Detect which cell encompasses the target text, then output its [X, Y] center coordinate. 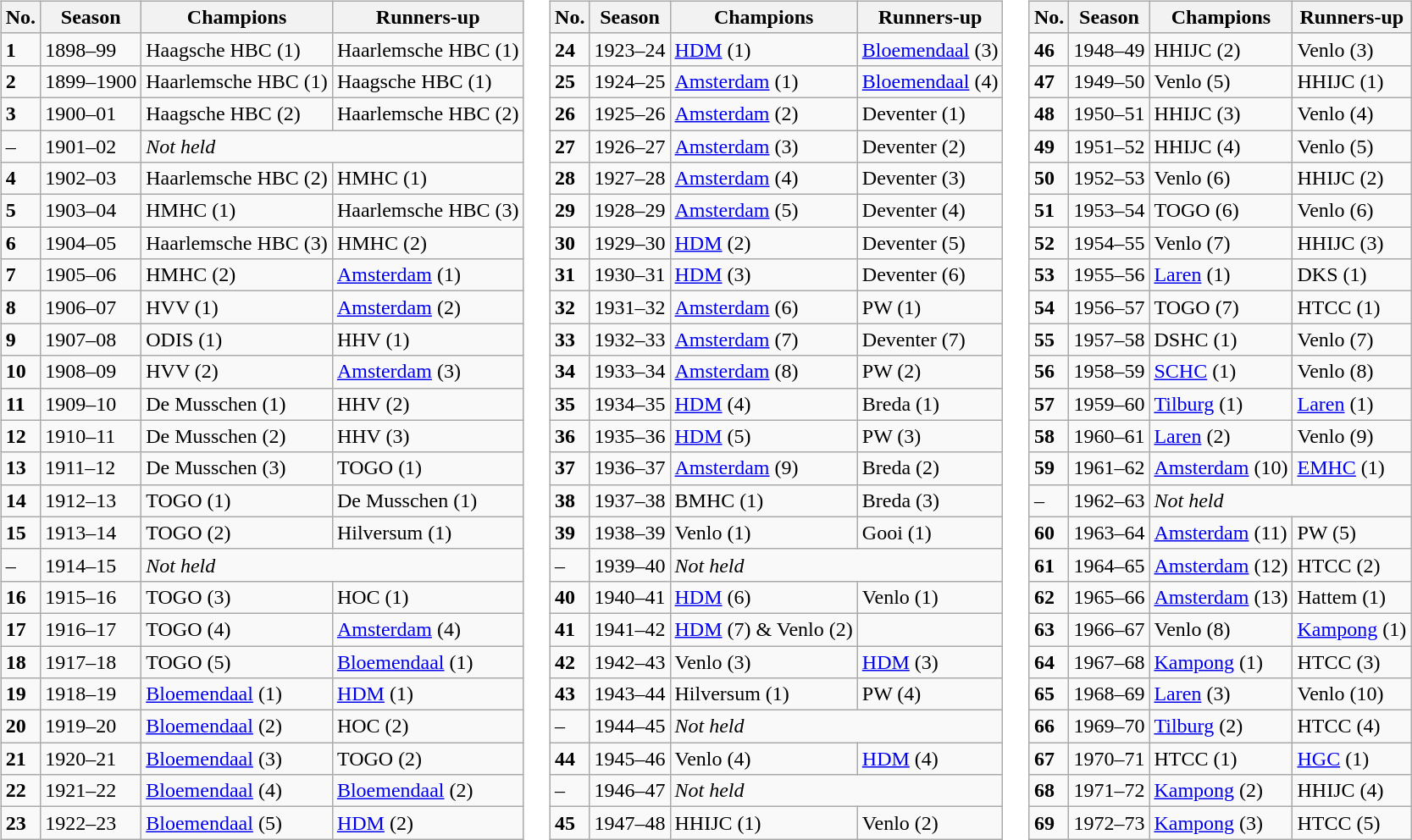
6 [20, 243]
1918–19 [91, 694]
1952–53 [1110, 179]
65 [1049, 694]
Deventer (3) [930, 179]
PW (2) [930, 372]
1907–08 [91, 340]
1903–04 [91, 211]
52 [1049, 243]
23 [20, 823]
66 [1049, 727]
1945–46 [630, 759]
1971–72 [1110, 791]
HTCC (4) [1352, 727]
8 [20, 307]
1927–28 [630, 179]
Bloemendaal (5) [237, 823]
56 [1049, 372]
7 [20, 275]
1936–37 [630, 468]
SCHC (1) [1221, 372]
TOGO (4) [237, 629]
43 [570, 694]
1910–11 [91, 436]
Venlo (2) [930, 823]
4 [20, 179]
1899–1900 [91, 81]
1906–07 [91, 307]
PW (3) [930, 436]
1924–25 [630, 81]
TOGO (6) [1221, 211]
Laren (2) [1221, 436]
HHV (1) [428, 340]
Laren (3) [1221, 694]
31 [570, 275]
DKS (1) [1352, 275]
TOGO (7) [1221, 307]
1965–66 [1110, 597]
1937–38 [630, 500]
PW (4) [930, 694]
1931–32 [630, 307]
25 [570, 81]
Amsterdam (5) [764, 211]
32 [570, 307]
34 [570, 372]
29 [570, 211]
27 [570, 146]
1930–31 [630, 275]
HTCC (3) [1352, 661]
69 [1049, 823]
33 [570, 340]
1912–13 [91, 500]
BMHC (1) [764, 500]
41 [570, 629]
30 [570, 243]
HGC (1) [1352, 759]
47 [1049, 81]
Tilburg (1) [1221, 404]
Haagsche HBC (2) [237, 113]
12 [20, 436]
67 [1049, 759]
1919–20 [91, 727]
1960–61 [1110, 436]
Deventer (7) [930, 340]
44 [570, 759]
1944–45 [630, 727]
1 [20, 49]
HOC (2) [428, 727]
58 [1049, 436]
19 [20, 694]
De Musschen (2) [237, 436]
28 [570, 179]
Amsterdam (8) [764, 372]
1935–36 [630, 436]
51 [1049, 211]
Deventer (1) [930, 113]
Tilburg (2) [1221, 727]
1948–49 [1110, 49]
1902–03 [91, 179]
1925–26 [630, 113]
5 [20, 211]
De Musschen (3) [237, 468]
49 [1049, 146]
Venlo (9) [1352, 436]
Deventer (4) [930, 211]
3 [20, 113]
1908–09 [91, 372]
Breda (2) [930, 468]
1968–69 [1110, 694]
35 [570, 404]
45 [570, 823]
Deventer (2) [930, 146]
1913–14 [91, 533]
61 [1049, 565]
Amsterdam (6) [764, 307]
1898–99 [91, 49]
54 [1049, 307]
Deventer (5) [930, 243]
37 [570, 468]
Venlo (10) [1352, 694]
1947–48 [630, 823]
1955–56 [1110, 275]
Amsterdam (9) [764, 468]
Amsterdam (12) [1221, 565]
1959–60 [1110, 404]
16 [20, 597]
Kampong (3) [1221, 823]
PW (1) [930, 307]
Breda (1) [930, 404]
TOGO (3) [237, 597]
1921–22 [91, 791]
1904–05 [91, 243]
1963–64 [1110, 533]
HDM (6) [764, 597]
14 [20, 500]
57 [1049, 404]
1926–27 [630, 146]
1961–62 [1110, 468]
1958–59 [1110, 372]
1917–18 [91, 661]
42 [570, 661]
1969–70 [1110, 727]
HDM (7) & Venlo (2) [764, 629]
26 [570, 113]
1914–15 [91, 565]
HTCC (2) [1352, 565]
55 [1049, 340]
10 [20, 372]
1915–16 [91, 597]
1909–10 [91, 404]
1942–43 [630, 661]
59 [1049, 468]
Hattem (1) [1352, 597]
1954–55 [1110, 243]
40 [570, 597]
1940–41 [630, 597]
Amsterdam (7) [764, 340]
1933–34 [630, 372]
1967–68 [1110, 661]
22 [20, 791]
Amsterdam (13) [1221, 597]
HOC (1) [428, 597]
TOGO (5) [237, 661]
PW (5) [1352, 533]
HHV (2) [428, 404]
17 [20, 629]
1901–02 [91, 146]
62 [1049, 597]
1943–44 [630, 694]
21 [20, 759]
Amsterdam (10) [1221, 468]
1970–71 [1110, 759]
63 [1049, 629]
1928–29 [630, 211]
1934–35 [630, 404]
64 [1049, 661]
18 [20, 661]
1920–21 [91, 759]
1972–73 [1110, 823]
53 [1049, 275]
2 [20, 81]
39 [570, 533]
1949–50 [1110, 81]
1941–42 [630, 629]
38 [570, 500]
EMHC (1) [1352, 468]
DSHC (1) [1221, 340]
HVV (2) [237, 372]
1911–12 [91, 468]
1956–57 [1110, 307]
1922–23 [91, 823]
1966–67 [1110, 629]
13 [20, 468]
HDM (5) [764, 436]
1946–47 [630, 791]
1923–24 [630, 49]
1957–58 [1110, 340]
1964–65 [1110, 565]
1950–51 [1110, 113]
1916–17 [91, 629]
68 [1049, 791]
48 [1049, 113]
1932–33 [630, 340]
1905–06 [91, 275]
46 [1049, 49]
36 [570, 436]
15 [20, 533]
20 [20, 727]
24 [570, 49]
Kampong (2) [1221, 791]
1951–52 [1110, 146]
HHV (3) [428, 436]
HTCC (5) [1352, 823]
11 [20, 404]
50 [1049, 179]
HVV (1) [237, 307]
1929–30 [630, 243]
9 [20, 340]
Amsterdam (11) [1221, 533]
Deventer (6) [930, 275]
1938–39 [630, 533]
Gooi (1) [930, 533]
1953–54 [1110, 211]
Breda (3) [930, 500]
ODIS (1) [237, 340]
1900–01 [91, 113]
60 [1049, 533]
1962–63 [1110, 500]
1939–40 [630, 565]
